Find where the given text appears and provide that cell's center as [X, Y] coordinate. 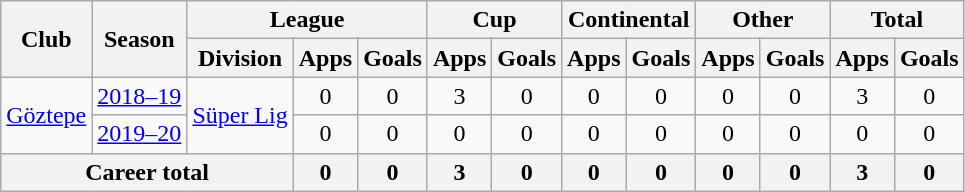
2019–20 [140, 134]
Career total [147, 172]
Total [897, 20]
League [308, 20]
Süper Lig [240, 115]
2018–19 [140, 96]
Division [240, 58]
Göztepe [46, 115]
Club [46, 39]
Other [763, 20]
Continental [629, 20]
Season [140, 39]
Cup [494, 20]
